Pinpoint the cell where the given text exists, returning its [x, y] midpoint coordinate. 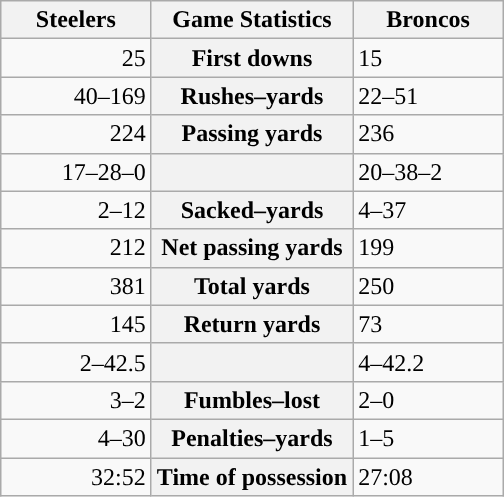
Sacked–yards [252, 210]
381 [76, 286]
145 [76, 324]
32:52 [76, 477]
Time of possession [252, 477]
2–0 [428, 400]
27:08 [428, 477]
1–5 [428, 438]
3–2 [76, 400]
First downs [252, 58]
2–12 [76, 210]
25 [76, 58]
224 [76, 134]
Total yards [252, 286]
20–38–2 [428, 172]
Broncos [428, 20]
250 [428, 286]
Steelers [76, 20]
Passing yards [252, 134]
22–51 [428, 96]
15 [428, 58]
212 [76, 248]
Game Statistics [252, 20]
Net passing yards [252, 248]
Return yards [252, 324]
236 [428, 134]
Rushes–yards [252, 96]
17–28–0 [76, 172]
4–42.2 [428, 362]
2–42.5 [76, 362]
Penalties–yards [252, 438]
199 [428, 248]
40–169 [76, 96]
73 [428, 324]
Fumbles–lost [252, 400]
4–37 [428, 210]
4–30 [76, 438]
